Search for the cell housing the specified text and yield its (X, Y) center coordinate. 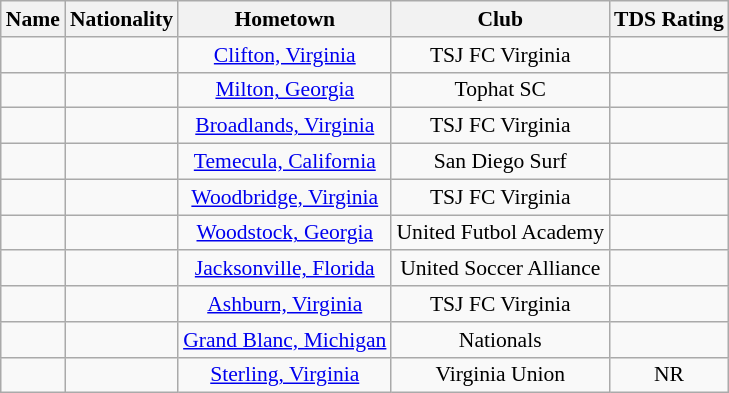
NR (669, 375)
Milton, Georgia (284, 90)
Sterling, Virginia (284, 375)
Virginia Union (500, 375)
United Futbol Academy (500, 233)
Jacksonville, Florida (284, 269)
Nationals (500, 340)
Club (500, 19)
Name (33, 19)
Tophat SC (500, 90)
Woodbridge, Virginia (284, 197)
Woodstock, Georgia (284, 233)
San Diego Surf (500, 162)
United Soccer Alliance (500, 269)
Clifton, Virginia (284, 55)
Grand Blanc, Michigan (284, 340)
Nationality (122, 19)
TDS Rating (669, 19)
Broadlands, Virginia (284, 126)
Hometown (284, 19)
Ashburn, Virginia (284, 304)
Temecula, California (284, 162)
